Detect which cell encompasses the target text, then output its [X, Y] center coordinate. 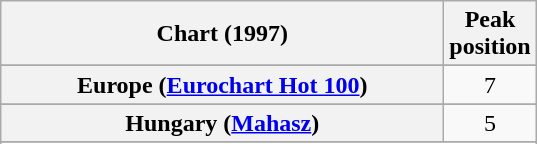
Peakposition [490, 34]
Europe (Eurochart Hot 100) [222, 85]
Chart (1997) [222, 34]
7 [490, 85]
5 [490, 123]
Hungary (Mahasz) [222, 123]
